Identify which cell holds the provided text, then report its [X, Y] central coordinate. 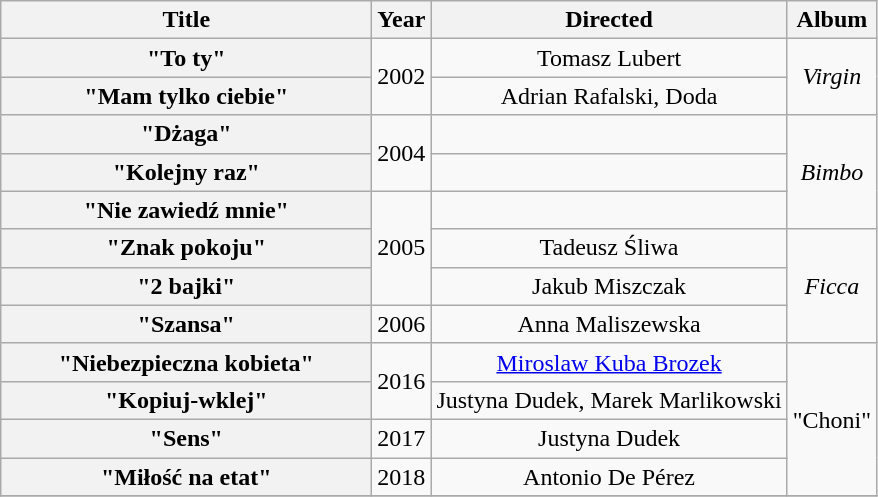
Album [832, 20]
2016 [402, 381]
"Sens" [186, 438]
Bimbo [832, 172]
Tadeusz Śliwa [609, 248]
Title [186, 20]
Tomasz Lubert [609, 58]
"Kopiuj-wklej" [186, 400]
"Niebezpieczna kobieta" [186, 362]
Ficca [832, 286]
2002 [402, 77]
2018 [402, 477]
2005 [402, 248]
Antonio De Pérez [609, 477]
Justyna Dudek [609, 438]
"Nie zawiedź mnie" [186, 210]
"Dżaga" [186, 134]
"Miłość na etat" [186, 477]
Virgin [832, 77]
2017 [402, 438]
"2 bajki" [186, 286]
"Znak pokoju" [186, 248]
Directed [609, 20]
2004 [402, 153]
"Kolejny raz" [186, 172]
Miroslaw Kuba Brozek [609, 362]
"Szansa" [186, 324]
Justyna Dudek, Marek Marlikowski [609, 400]
Jakub Miszczak [609, 286]
2006 [402, 324]
"Mam tylko ciebie" [186, 96]
"Choni" [832, 419]
Adrian Rafalski, Doda [609, 96]
Anna Maliszewska [609, 324]
Year [402, 20]
"To ty" [186, 58]
